Extract the (X, Y) coordinate from the center of the cell holding the provided text.  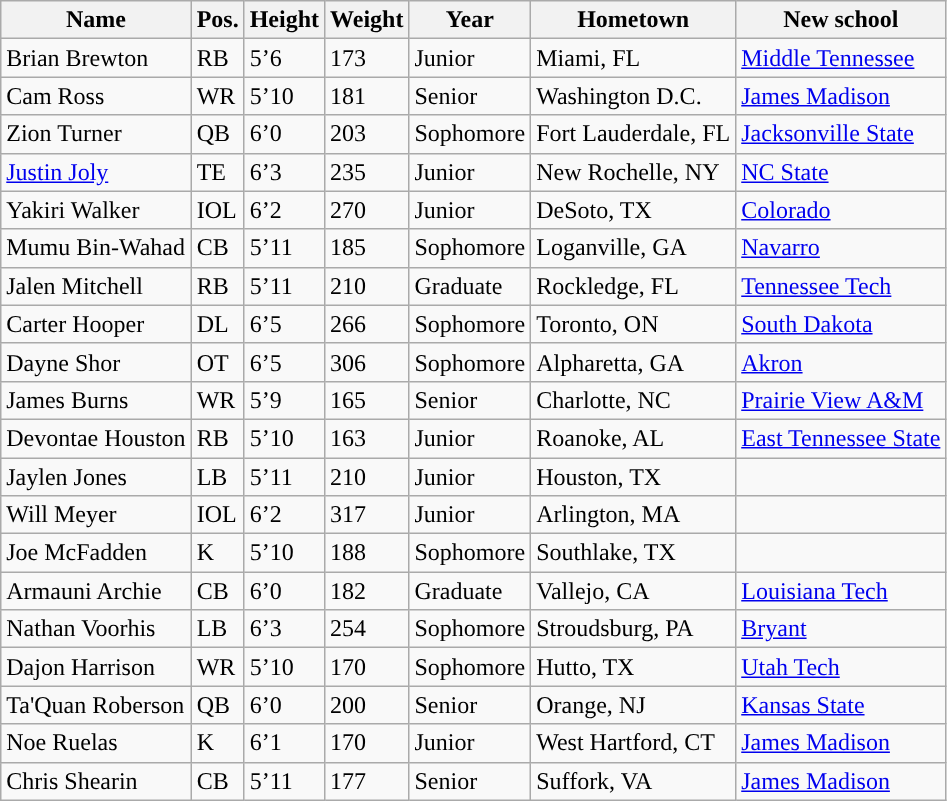
Zion Turner (96, 134)
Hutto, TX (634, 667)
317 (367, 515)
Ta'Quan Roberson (96, 705)
Pos. (218, 20)
Roanoke, AL (634, 438)
Louisiana Tech (841, 591)
6’1 (284, 743)
Name (96, 20)
West Hartford, CT (634, 743)
OT (218, 362)
Vallejo, CA (634, 591)
163 (367, 438)
270 (367, 210)
NC State (841, 172)
Utah Tech (841, 667)
Weight (367, 20)
Year (470, 20)
Toronto, ON (634, 324)
DL (218, 324)
254 (367, 629)
Nathan Voorhis (96, 629)
Southlake, TX (634, 553)
200 (367, 705)
Carter Hooper (96, 324)
Jalen Mitchell (96, 286)
Jacksonville State (841, 134)
Noe Ruelas (96, 743)
Hometown (634, 20)
Devontae Houston (96, 438)
235 (367, 172)
5’6 (284, 58)
Loganville, GA (634, 248)
James Burns (96, 400)
Washington D.C. (634, 96)
173 (367, 58)
Colorado (841, 210)
181 (367, 96)
266 (367, 324)
Middle Tennessee (841, 58)
185 (367, 248)
New school (841, 20)
Jaylen Jones (96, 477)
Tennessee Tech (841, 286)
Prairie View A&M (841, 400)
Fort Lauderdale, FL (634, 134)
Akron (841, 362)
East Tennessee State (841, 438)
Houston, TX (634, 477)
Brian Brewton (96, 58)
203 (367, 134)
Dajon Harrison (96, 667)
Alpharetta, GA (634, 362)
Rockledge, FL (634, 286)
Chris Shearin (96, 781)
Cam Ross (96, 96)
Height (284, 20)
177 (367, 781)
Orange, NJ (634, 705)
5’9 (284, 400)
South Dakota (841, 324)
DeSoto, TX (634, 210)
Justin Joly (96, 172)
TE (218, 172)
Navarro (841, 248)
Dayne Shor (96, 362)
Will Meyer (96, 515)
Mumu Bin-Wahad (96, 248)
Suffork, VA (634, 781)
Kansas State (841, 705)
Arlington, MA (634, 515)
Miami, FL (634, 58)
188 (367, 553)
165 (367, 400)
Charlotte, NC (634, 400)
306 (367, 362)
New Rochelle, NY (634, 172)
Yakiri Walker (96, 210)
Joe McFadden (96, 553)
Stroudsburg, PA (634, 629)
182 (367, 591)
Bryant (841, 629)
Armauni Archie (96, 591)
